Scan for the cell matching the given text and deliver its [X, Y] coordinate at center. 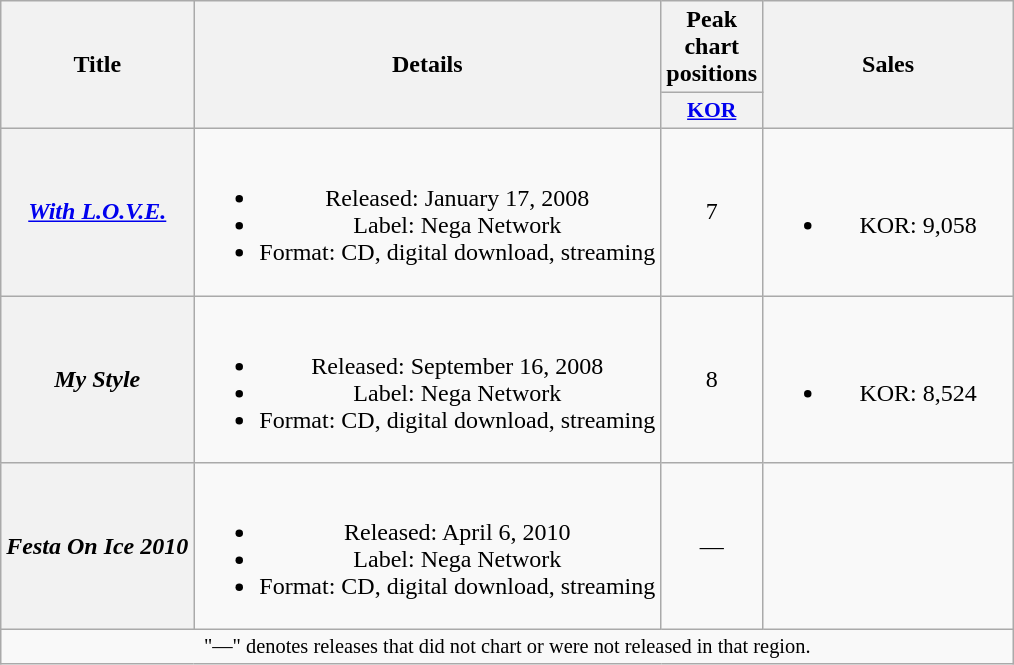
Released: September 16, 2008Label: Nega NetworkFormat: CD, digital download, streaming [428, 380]
My Style [98, 380]
Title [98, 65]
Peak chart positions [712, 47]
KOR: 9,058 [888, 212]
7 [712, 212]
Released: April 6, 2010Label: Nega NetworkFormat: CD, digital download, streaming [428, 546]
Released: January 17, 2008Label: Nega NetworkFormat: CD, digital download, streaming [428, 212]
Details [428, 65]
KOR [712, 111]
KOR: 8,524 [888, 380]
"—" denotes releases that did not chart or were not released in that region. [508, 647]
With L.O.V.E. [98, 212]
Festa On Ice 2010 [98, 546]
— [712, 546]
8 [712, 380]
Sales [888, 65]
